Locate the cell with the specified text and output its [X, Y] center coordinate. 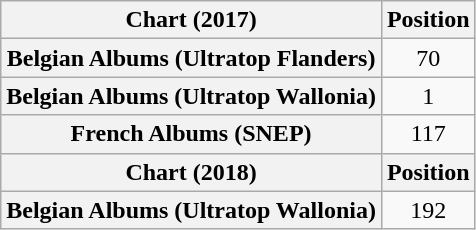
Chart (2018) [192, 172]
117 [428, 134]
70 [428, 58]
192 [428, 210]
Chart (2017) [192, 20]
French Albums (SNEP) [192, 134]
1 [428, 96]
Belgian Albums (Ultratop Flanders) [192, 58]
